Return the (X, Y) coordinate for the center point of the cell that contains the specified text.  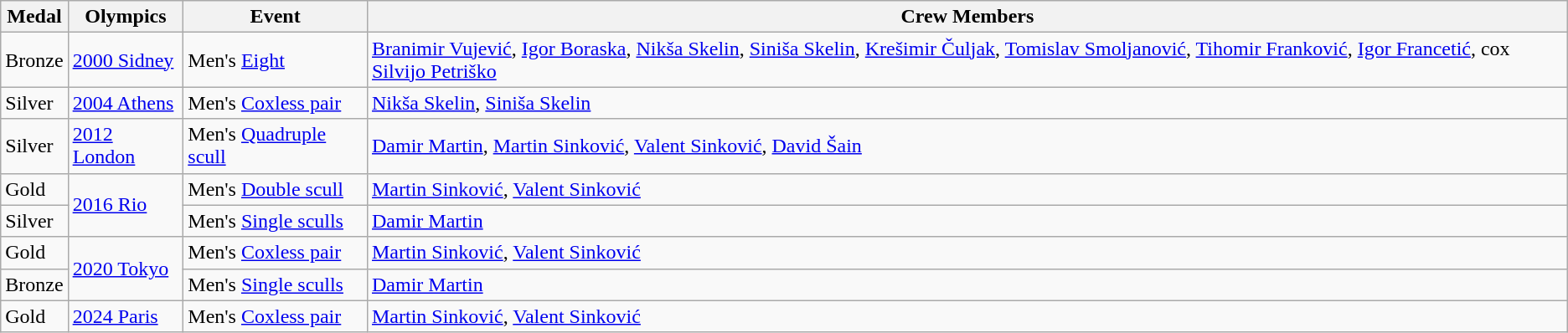
Nikša Skelin, Siniša Skelin (967, 103)
Men's Eight (276, 60)
2004 Athens (126, 103)
Event (276, 17)
2016 Rio (126, 205)
Men's Quadruple scull (276, 146)
Medal (34, 17)
2012 London (126, 146)
Olympics (126, 17)
2020 Tokyo (126, 269)
2000 Sidney (126, 60)
Damir Martin, Martin Sinković, Valent Sinković, David Šain (967, 146)
2024 Paris (126, 316)
Crew Members (967, 17)
Men's Double scull (276, 189)
